Scan for the cell matching the given text and deliver its [X, Y] coordinate at center. 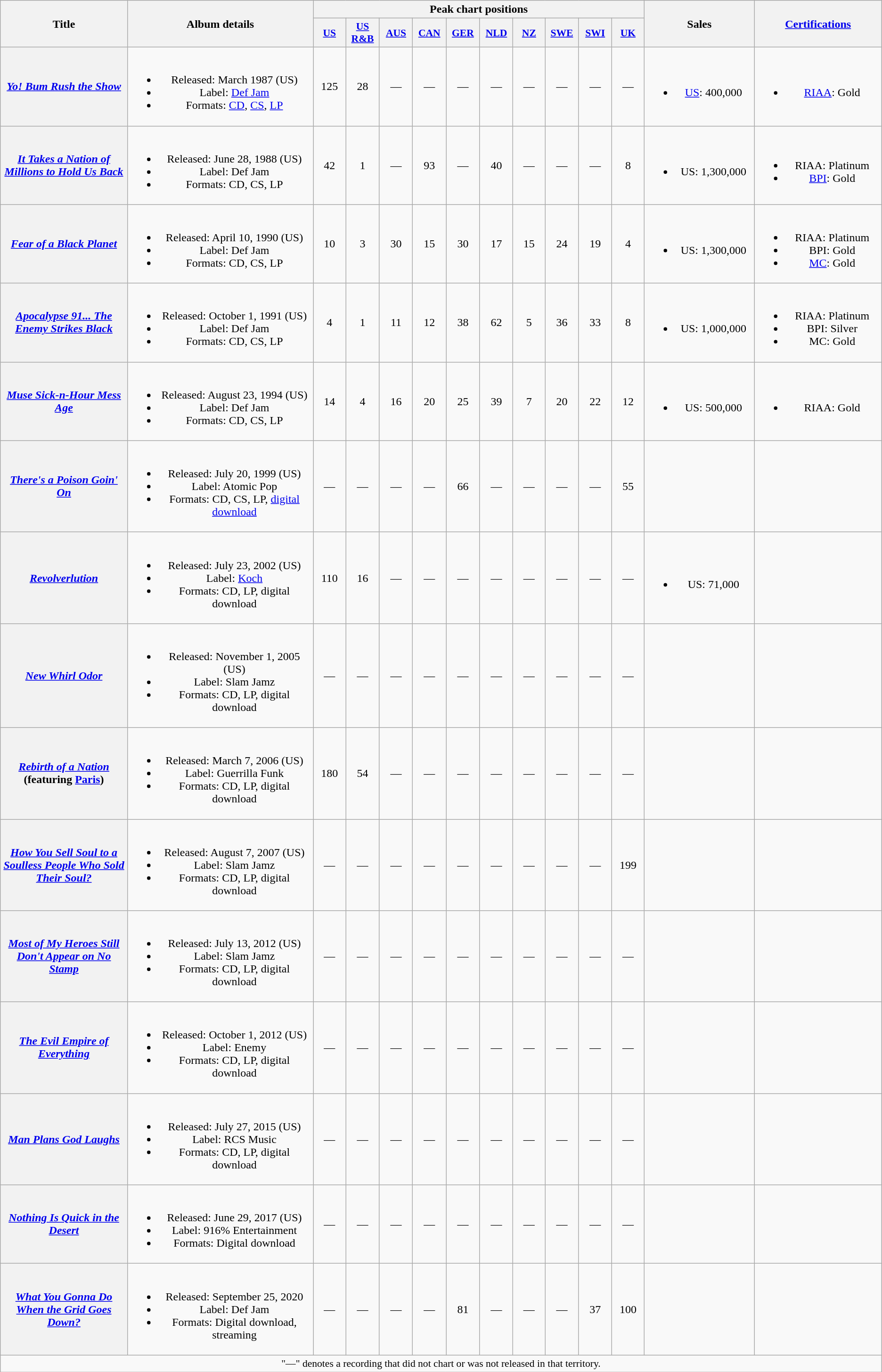
Released: July 20, 1999 (US)Label: Atomic PopFormats: CD, CS, LP, digital download [220, 486]
Released: July 13, 2012 (US)Label: Slam JamzFormats: CD, LP, digital download [220, 956]
24 [562, 244]
Yo! Bum Rush the Show [64, 87]
10 [330, 244]
UK [628, 33]
81 [463, 1309]
Most of My Heroes Still Don't Appear on No Stamp [64, 956]
39 [497, 401]
28 [363, 87]
17 [497, 244]
Certifications [818, 24]
Released: September 25, 2020Label: Def JamFormats: Digital download, streaming [220, 1309]
54 [363, 773]
62 [497, 322]
Released: August 23, 1994 (US)Label: Def JamFormats: CD, CS, LP [220, 401]
"—" denotes a recording that did not chart or was not released in that territory. [441, 1364]
19 [595, 244]
SWE [562, 33]
Released: March 7, 2006 (US)Label: Guerrilla FunkFormats: CD, LP, digital download [220, 773]
Released: August 7, 2007 (US)Label: Slam JamzFormats: CD, LP, digital download [220, 865]
Muse Sick-n-Hour Mess Age [64, 401]
Released: March 1987 (US)Label: Def JamFormats: CD, CS, LP [220, 87]
Apocalypse 91... The Enemy Strikes Black [64, 322]
Title [64, 24]
40 [497, 165]
14 [330, 401]
NLD [497, 33]
199 [628, 865]
25 [463, 401]
55 [628, 486]
CAN [430, 33]
Released: July 27, 2015 (US)Label: RCS MusicFormats: CD, LP, digital download [220, 1139]
22 [595, 401]
125 [330, 87]
US: 1,000,000 [699, 322]
Peak chart positions [479, 9]
Fear of a Black Planet [64, 244]
RIAA: PlatinumBPI: SilverMC: Gold [818, 322]
Released: April 10, 1990 (US)Label: Def JamFormats: CD, CS, LP [220, 244]
Released: October 1, 1991 (US)Label: Def JamFormats: CD, CS, LP [220, 322]
Album details [220, 24]
Released: July 23, 2002 (US)Label: KochFormats: CD, LP, digital download [220, 578]
Rebirth of a Nation(featuring Paris) [64, 773]
What You Gonna Do When the Grid Goes Down? [64, 1309]
GER [463, 33]
7 [529, 401]
It Takes a Nation of Millions to Hold Us Back [64, 165]
3 [363, 244]
US: 400,000 [699, 87]
US: 71,000 [699, 578]
Nothing Is Quick in the Desert [64, 1224]
100 [628, 1309]
93 [430, 165]
There's a Poison Goin' On [64, 486]
Man Plans God Laughs [64, 1139]
Released: June 29, 2017 (US)Label: 916% EntertainmentFormats: Digital download [220, 1224]
33 [595, 322]
36 [562, 322]
The Evil Empire of Everything [64, 1048]
Released: October 1, 2012 (US)Label: EnemyFormats: CD, LP, digital download [220, 1048]
180 [330, 773]
New Whirl Odor [64, 676]
US: 500,000 [699, 401]
38 [463, 322]
US [330, 33]
SWI [595, 33]
NZ [529, 33]
42 [330, 165]
11 [396, 322]
Released: June 28, 1988 (US)Label: Def JamFormats: CD, CS, LP [220, 165]
USR&B [363, 33]
Revolverlution [64, 578]
AUS [396, 33]
37 [595, 1309]
RIAA: PlatinumBPI: Gold [818, 165]
5 [529, 322]
66 [463, 486]
RIAA: PlatinumBPI: GoldMC: Gold [818, 244]
Released: November 1, 2005 (US)Label: Slam JamzFormats: CD, LP, digital download [220, 676]
How You Sell Soul to a Soulless People Who Sold Their Soul? [64, 865]
110 [330, 578]
Sales [699, 24]
